Identify which cell holds the provided text, then report its [x, y] central coordinate. 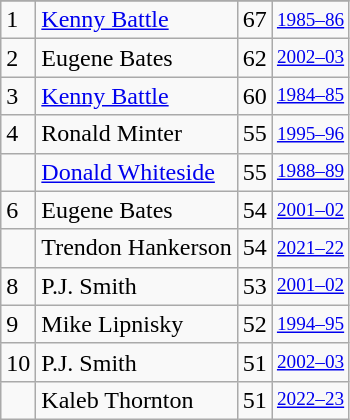
Mike Lipnisky [136, 324]
Ronald Minter [136, 134]
2 [18, 58]
52 [254, 324]
3 [18, 96]
8 [18, 286]
62 [254, 58]
1995–96 [310, 134]
Kaleb Thornton [136, 400]
9 [18, 324]
6 [18, 210]
1 [18, 20]
10 [18, 362]
1984–85 [310, 96]
67 [254, 20]
53 [254, 286]
1994–95 [310, 324]
2022–23 [310, 400]
4 [18, 134]
1988–89 [310, 172]
1985–86 [310, 20]
Donald Whiteside [136, 172]
Trendon Hankerson [136, 248]
2021–22 [310, 248]
60 [254, 96]
